Detect which cell encompasses the target text, then output its [X, Y] center coordinate. 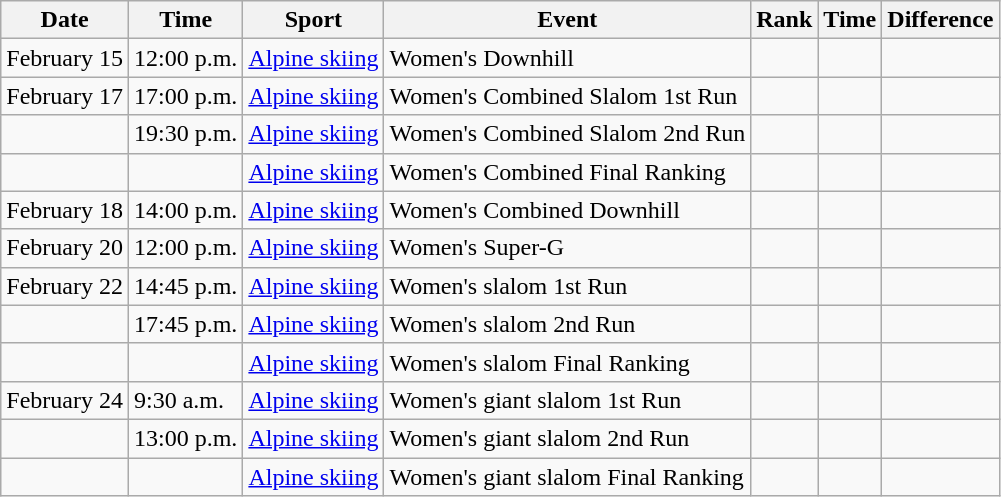
13:00 p.m. [185, 438]
Women's giant slalom 1st Run [568, 400]
Women's Combined Final Ranking [568, 172]
February 15 [65, 58]
February 24 [65, 400]
Women's Combined Slalom 2nd Run [568, 134]
Women's slalom Final Ranking [568, 362]
February 22 [65, 286]
Event [568, 20]
17:00 p.m. [185, 96]
February 18 [65, 210]
Women's giant slalom 2nd Run [568, 438]
Rank [784, 20]
17:45 p.m. [185, 324]
Women's Combined Slalom 1st Run [568, 96]
14:00 p.m. [185, 210]
February 17 [65, 96]
Women's Super-G [568, 248]
19:30 p.m. [185, 134]
February 20 [65, 248]
Women's Downhill [568, 58]
9:30 a.m. [185, 400]
Women's slalom 2nd Run [568, 324]
Date [65, 20]
14:45 p.m. [185, 286]
Women's slalom 1st Run [568, 286]
Women's Combined Downhill [568, 210]
Women's giant slalom Final Ranking [568, 477]
Difference [940, 20]
Sport [314, 20]
